Search for the cell housing the specified text and yield its [X, Y] center coordinate. 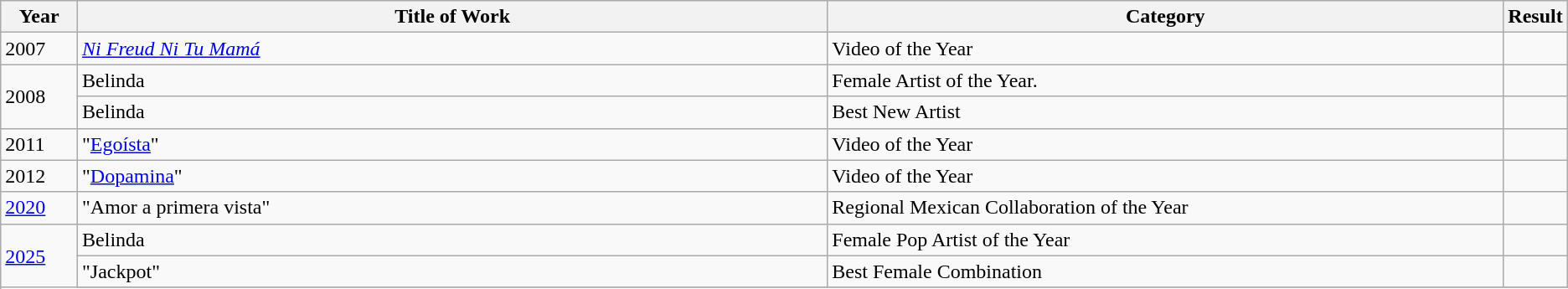
Ni Freud Ni Tu Mamá [452, 49]
Result [1535, 17]
"Dopamina" [452, 176]
Best New Artist [1166, 112]
Year [39, 17]
"Jackpot" [452, 271]
Female Pop Artist of the Year [1166, 240]
2020 [39, 208]
2007 [39, 49]
"Amor a primera vista" [452, 208]
2011 [39, 144]
Title of Work [452, 17]
Best Female Combination [1166, 271]
"Egoísta" [452, 144]
2008 [39, 96]
Regional Mexican Collaboration of the Year [1166, 208]
2012 [39, 176]
2025 [39, 255]
Female Artist of the Year. [1166, 80]
Category [1166, 17]
